Identify which cell holds the provided text, then report its (X, Y) central coordinate. 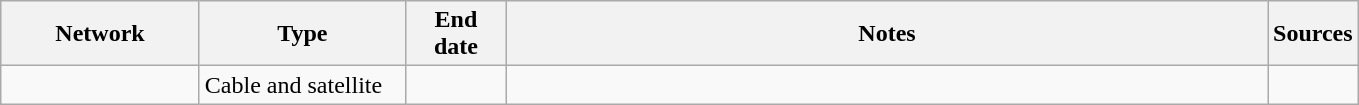
Cable and satellite (302, 85)
Network (100, 34)
Type (302, 34)
End date (456, 34)
Sources (1314, 34)
Notes (886, 34)
